Pinpoint the cell where the given text exists, returning its (x, y) midpoint coordinate. 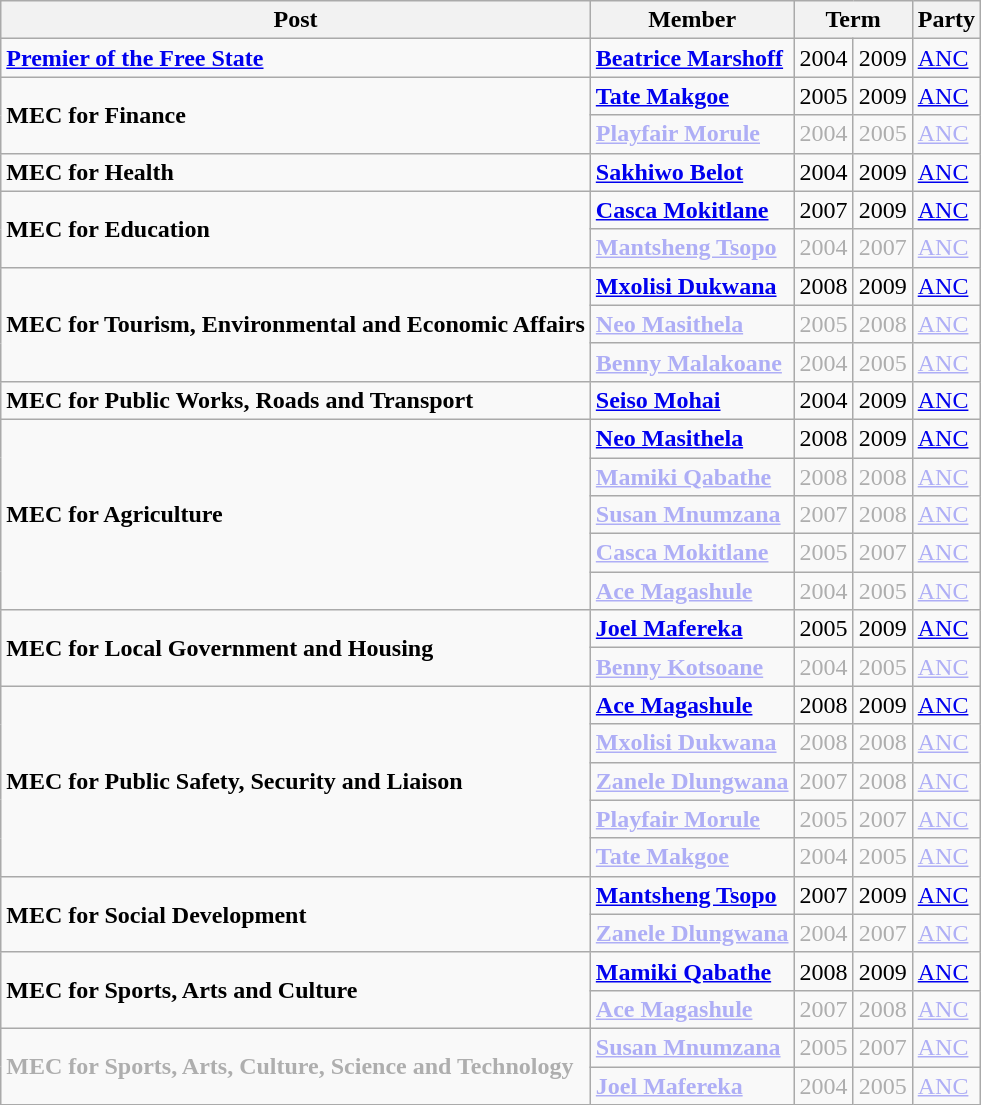
MEC for Sports, Arts and Culture (296, 990)
Seiso Mohai (692, 400)
Term (853, 20)
Sakhiwo Belot (692, 172)
MEC for Finance (296, 115)
MEC for Education (296, 229)
MEC for Sports, Arts, Culture, Science and Technology (296, 1066)
MEC for Tourism, Environmental and Economic Affairs (296, 324)
Post (296, 20)
MEC for Health (296, 172)
Member (692, 20)
Benny Kotsoane (692, 667)
Beatrice Marshoff (692, 58)
Benny Malakoane (692, 362)
MEC for Public Works, Roads and Transport (296, 400)
Premier of the Free State (296, 58)
MEC for Social Development (296, 914)
MEC for Local Government and Housing (296, 648)
MEC for Agriculture (296, 514)
MEC for Public Safety, Security and Liaison (296, 781)
Party (946, 20)
